Provide the (X, Y) coordinate of the cell's center where the given text is located.  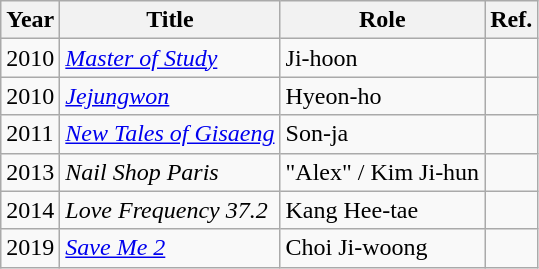
Save Me 2 (170, 248)
Nail Shop Paris (170, 172)
Son-ja (382, 134)
2014 (30, 210)
Choi Ji-woong (382, 248)
Kang Hee-tae (382, 210)
"Alex" / Kim Ji-hun (382, 172)
Role (382, 20)
Master of Study (170, 58)
2011 (30, 134)
2013 (30, 172)
Title (170, 20)
New Tales of Gisaeng (170, 134)
Hyeon-ho (382, 96)
Ref. (512, 20)
Jejungwon (170, 96)
Ji-hoon (382, 58)
Year (30, 20)
Love Frequency 37.2 (170, 210)
2019 (30, 248)
